Capture the cell that displays the provided text and extract its (X, Y) central coordinate. 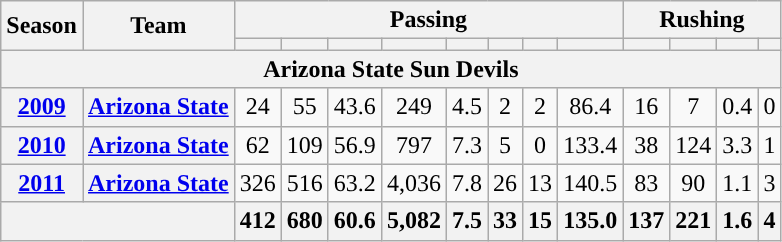
3.3 (738, 145)
680 (304, 221)
24 (258, 107)
62 (258, 145)
26 (506, 183)
55 (304, 107)
86.4 (590, 107)
Passing (428, 20)
1 (770, 145)
412 (258, 221)
140.5 (590, 183)
Team (158, 26)
2010 (42, 145)
135.0 (590, 221)
63.2 (354, 183)
Arizona State Sun Devils (391, 69)
83 (646, 183)
0.4 (738, 107)
15 (540, 221)
4 (770, 221)
7 (694, 107)
16 (646, 107)
1.6 (738, 221)
56.9 (354, 145)
3 (770, 183)
13 (540, 183)
38 (646, 145)
137 (646, 221)
7.8 (466, 183)
4,036 (414, 183)
90 (694, 183)
109 (304, 145)
4.5 (466, 107)
7.3 (466, 145)
5,082 (414, 221)
516 (304, 183)
60.6 (354, 221)
Season (42, 26)
5 (506, 145)
133.4 (590, 145)
43.6 (354, 107)
1.1 (738, 183)
7.5 (466, 221)
2009 (42, 107)
2011 (42, 183)
221 (694, 221)
124 (694, 145)
33 (506, 221)
Rushing (702, 20)
797 (414, 145)
326 (258, 183)
249 (414, 107)
